Scan for the cell matching the given text and deliver its [X, Y] coordinate at center. 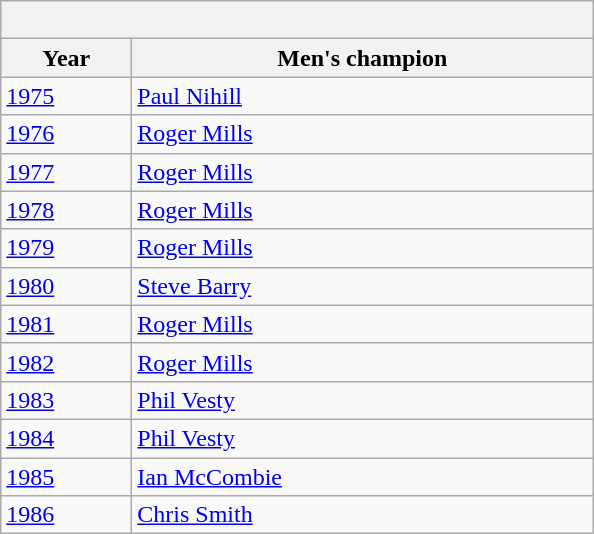
Men's champion [362, 58]
Year [66, 58]
1982 [66, 362]
1981 [66, 324]
1977 [66, 172]
1979 [66, 248]
1976 [66, 134]
Chris Smith [362, 515]
Ian McCombie [362, 477]
1985 [66, 477]
1975 [66, 96]
1980 [66, 286]
1978 [66, 210]
1983 [66, 400]
1984 [66, 438]
Paul Nihill [362, 96]
1986 [66, 515]
Steve Barry [362, 286]
